Determine the [X, Y] coordinate at the center of the cell enclosing the given text.  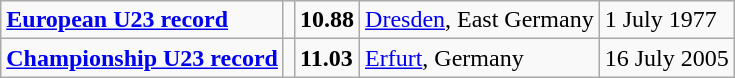
Dresden, East Germany [480, 20]
European U23 record [142, 20]
Championship U23 record [142, 58]
10.88 [326, 20]
Erfurt, Germany [480, 58]
16 July 2005 [666, 58]
1 July 1977 [666, 20]
11.03 [326, 58]
